Locate the cell with the specified text and output its (x, y) center coordinate. 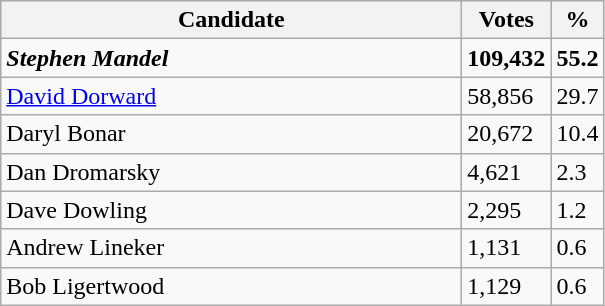
David Dorward (232, 96)
Stephen Mandel (232, 58)
20,672 (506, 134)
Candidate (232, 20)
Andrew Lineker (232, 248)
2,295 (506, 210)
4,621 (506, 172)
109,432 (506, 58)
Daryl Bonar (232, 134)
% (578, 20)
1,129 (506, 286)
10.4 (578, 134)
58,856 (506, 96)
Bob Ligertwood (232, 286)
Dave Dowling (232, 210)
1.2 (578, 210)
2.3 (578, 172)
1,131 (506, 248)
Dan Dromarsky (232, 172)
Votes (506, 20)
29.7 (578, 96)
55.2 (578, 58)
